Identify which cell holds the provided text, then report its (X, Y) central coordinate. 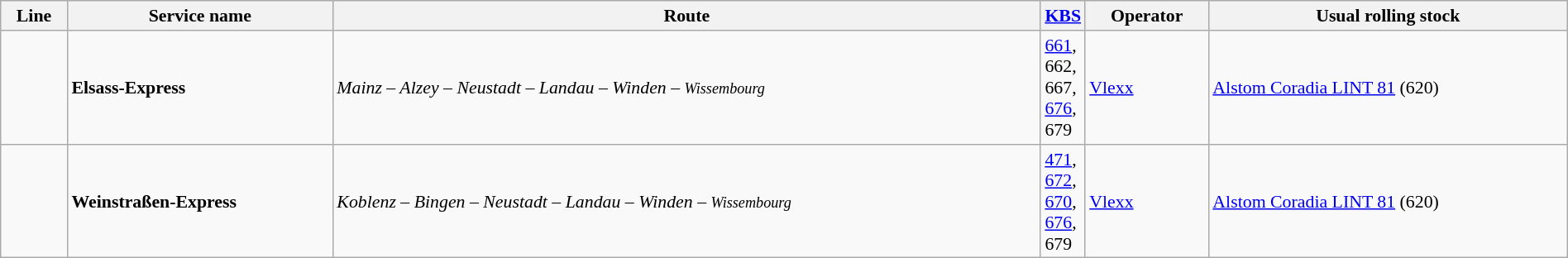
Elsass-Express (200, 87)
Service name (200, 15)
Koblenz – Bingen – Neustadt – Landau – Winden – Wissembourg (686, 201)
471, 672, 670, 676, 679 (1063, 201)
Mainz – Alzey – Neustadt – Landau – Winden – Wissembourg (686, 87)
Weinstraßen-Express (200, 201)
Line (35, 15)
661, 662, 667, 676, 679 (1063, 87)
KBS (1063, 15)
Usual rolling stock (1388, 15)
Route (686, 15)
Operator (1146, 15)
